Return the (X, Y) coordinate for the center point of the cell that contains the specified text.  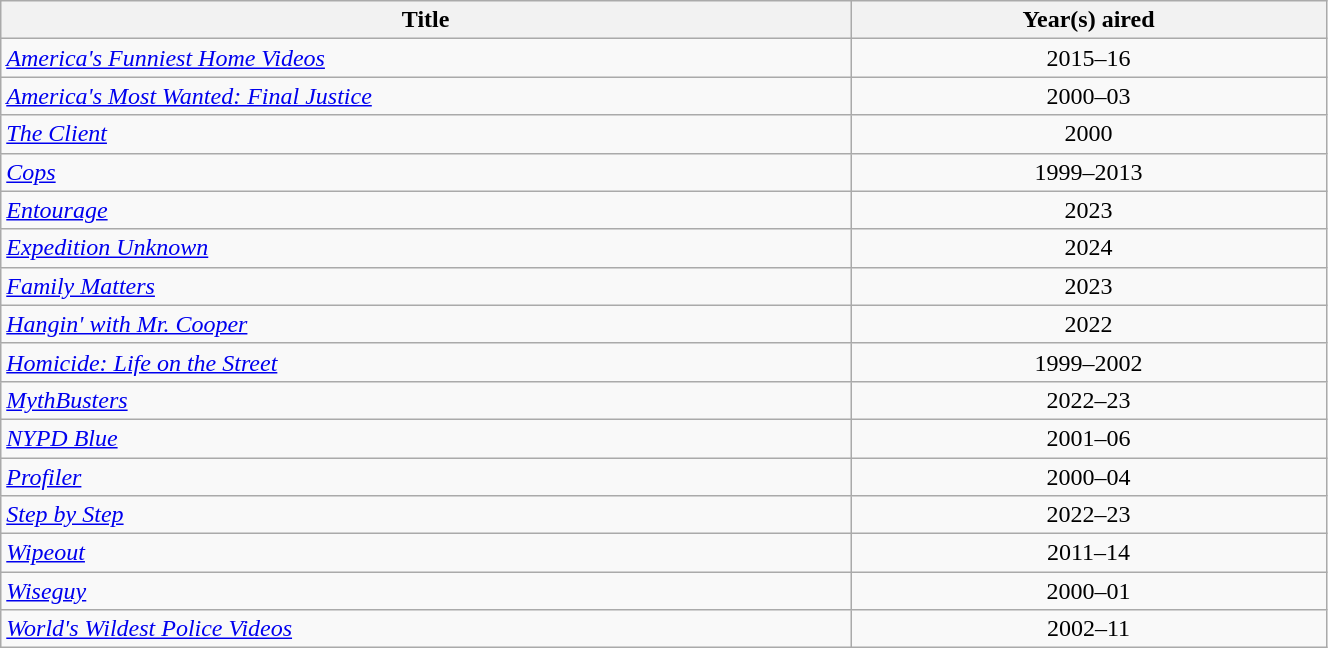
Cops (426, 172)
America's Funniest Home Videos (426, 58)
Entourage (426, 210)
Year(s) aired (1089, 20)
2000–03 (1089, 96)
World's Wildest Police Videos (426, 629)
Hangin' with Mr. Cooper (426, 324)
Wipeout (426, 553)
2022 (1089, 324)
2015–16 (1089, 58)
2024 (1089, 248)
Family Matters (426, 286)
2011–14 (1089, 553)
Expedition Unknown (426, 248)
Step by Step (426, 515)
2001–06 (1089, 438)
Homicide: Life on the Street (426, 362)
1999–2002 (1089, 362)
The Client (426, 134)
2000 (1089, 134)
NYPD Blue (426, 438)
Title (426, 20)
Profiler (426, 477)
2000–01 (1089, 591)
America's Most Wanted: Final Justice (426, 96)
1999–2013 (1089, 172)
2000–04 (1089, 477)
2002–11 (1089, 629)
Wiseguy (426, 591)
MythBusters (426, 400)
